For the text-containing cell, return its midpoint in (X, Y) coordinate format. 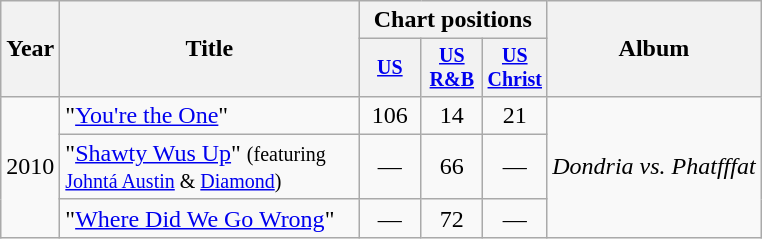
106 (390, 115)
72 (452, 218)
Dondria vs. Phatfffat (654, 166)
"Shawty Wus Up" (featuring Johntá Austin & Diamond) (210, 166)
Year (30, 49)
2010 (30, 166)
"You're the One" (210, 115)
"Where Did We Go Wrong" (210, 218)
Album (654, 49)
Title (210, 49)
21 (515, 115)
US (390, 68)
Chart positions (453, 20)
66 (452, 166)
US Christ (515, 68)
US R&B (452, 68)
14 (452, 115)
